Pinpoint the cell where the given text exists, returning its [x, y] midpoint coordinate. 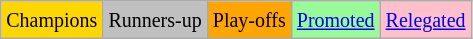
Champions [52, 20]
Runners-up [155, 20]
Relegated [426, 20]
Promoted [336, 20]
Play-offs [249, 20]
